Capture the cell that displays the provided text and extract its [X, Y] central coordinate. 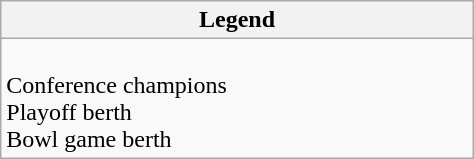
Conference champions Playoff berth Bowl game berth [237, 98]
Legend [237, 20]
